For the text-containing cell, return its midpoint in (x, y) coordinate format. 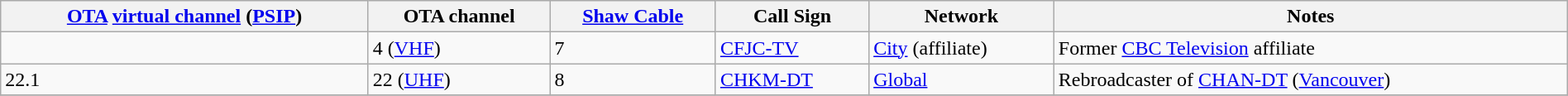
22.1 (185, 79)
CFJC-TV (792, 48)
8 (633, 79)
Call Sign (792, 17)
Shaw Cable (633, 17)
Network (962, 17)
Rebroadcaster of CHAN-DT (Vancouver) (1310, 79)
22 (UHF) (459, 79)
OTA virtual channel (PSIP) (185, 17)
City (affiliate) (962, 48)
7 (633, 48)
OTA channel (459, 17)
Notes (1310, 17)
4 (VHF) (459, 48)
Global (962, 79)
Former CBC Television affiliate (1310, 48)
CHKM-DT (792, 79)
